Capture the cell that displays the provided text and extract its [X, Y] central coordinate. 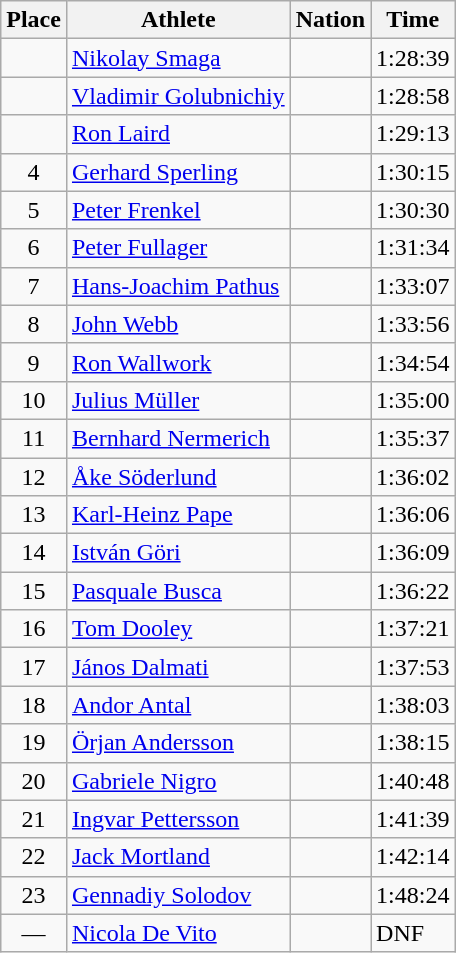
Hans-Joachim Pathus [178, 286]
5 [34, 210]
Nation [330, 20]
18 [34, 705]
1:33:07 [413, 286]
Örjan Andersson [178, 743]
16 [34, 629]
Gennadiy Solodov [178, 895]
Nicola De Vito [178, 933]
Pasquale Busca [178, 591]
Ron Wallwork [178, 362]
1:31:34 [413, 248]
4 [34, 172]
Gerhard Sperling [178, 172]
1:34:54 [413, 362]
19 [34, 743]
13 [34, 515]
6 [34, 248]
Gabriele Nigro [178, 781]
1:42:14 [413, 857]
10 [34, 400]
1:29:13 [413, 134]
István Göri [178, 553]
Ingvar Pettersson [178, 819]
Åke Söderlund [178, 477]
8 [34, 324]
Andor Antal [178, 705]
9 [34, 362]
Peter Fullager [178, 248]
1:30:15 [413, 172]
1:36:06 [413, 515]
11 [34, 438]
15 [34, 591]
1:33:56 [413, 324]
1:48:24 [413, 895]
23 [34, 895]
14 [34, 553]
Tom Dooley [178, 629]
7 [34, 286]
Bernhard Nermerich [178, 438]
DNF [413, 933]
— [34, 933]
1:41:39 [413, 819]
Jack Mortland [178, 857]
21 [34, 819]
Nikolay Smaga [178, 58]
Time [413, 20]
1:35:37 [413, 438]
1:38:15 [413, 743]
Karl-Heinz Pape [178, 515]
1:28:39 [413, 58]
Place [34, 20]
1:28:58 [413, 96]
20 [34, 781]
1:40:48 [413, 781]
János Dalmati [178, 667]
Athlete [178, 20]
1:37:53 [413, 667]
Ron Laird [178, 134]
1:38:03 [413, 705]
Vladimir Golubnichiy [178, 96]
17 [34, 667]
1:30:30 [413, 210]
1:36:02 [413, 477]
22 [34, 857]
John Webb [178, 324]
12 [34, 477]
1:35:00 [413, 400]
Julius Müller [178, 400]
1:37:21 [413, 629]
1:36:09 [413, 553]
Peter Frenkel [178, 210]
1:36:22 [413, 591]
